Search for the cell housing the specified text and yield its [X, Y] center coordinate. 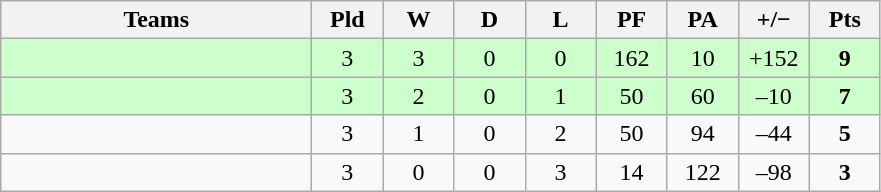
60 [702, 96]
162 [632, 58]
94 [702, 134]
9 [844, 58]
W [418, 20]
+152 [774, 58]
PA [702, 20]
Pts [844, 20]
122 [702, 172]
10 [702, 58]
14 [632, 172]
7 [844, 96]
+/− [774, 20]
Teams [156, 20]
5 [844, 134]
–98 [774, 172]
Pld [348, 20]
PF [632, 20]
–10 [774, 96]
D [490, 20]
–44 [774, 134]
L [560, 20]
